Identify which cell holds the provided text, then report its (x, y) central coordinate. 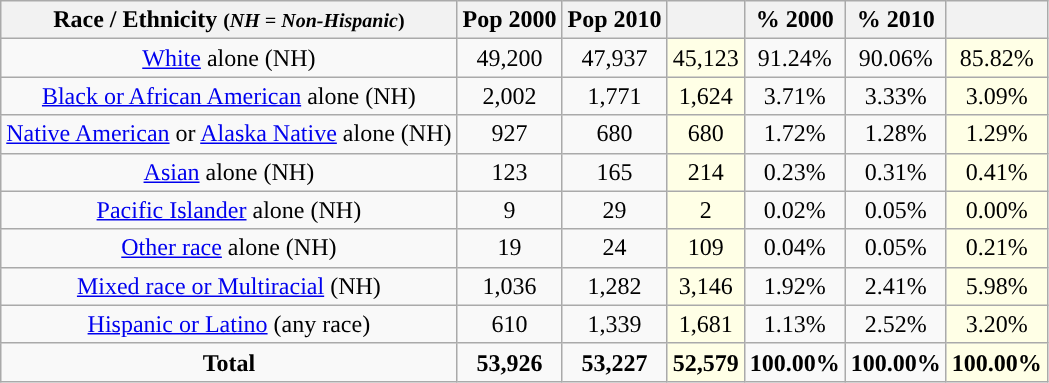
1.28% (896, 134)
0.41% (996, 172)
% 2000 (794, 20)
1,282 (614, 286)
927 (510, 134)
123 (510, 172)
1.29% (996, 134)
0.00% (996, 210)
Pop 2010 (614, 20)
1,036 (510, 286)
Pop 2000 (510, 20)
49,200 (510, 58)
% 2010 (896, 20)
610 (510, 324)
White alone (NH) (229, 58)
3.71% (794, 96)
91.24% (794, 58)
Asian alone (NH) (229, 172)
2.41% (896, 286)
3.33% (896, 96)
24 (614, 248)
3.09% (996, 96)
53,227 (614, 362)
2.52% (896, 324)
52,579 (706, 362)
1,339 (614, 324)
3.20% (996, 324)
Black or African American alone (NH) (229, 96)
1.92% (794, 286)
109 (706, 248)
Total (229, 362)
2 (706, 210)
1.72% (794, 134)
0.23% (794, 172)
85.82% (996, 58)
2,002 (510, 96)
0.31% (896, 172)
Race / Ethnicity (NH = Non-Hispanic) (229, 20)
Mixed race or Multiracial (NH) (229, 286)
45,123 (706, 58)
Hispanic or Latino (any race) (229, 324)
90.06% (896, 58)
1,624 (706, 96)
0.02% (794, 210)
9 (510, 210)
5.98% (996, 286)
1,681 (706, 324)
Native American or Alaska Native alone (NH) (229, 134)
19 (510, 248)
53,926 (510, 362)
3,146 (706, 286)
Pacific Islander alone (NH) (229, 210)
1.13% (794, 324)
1,771 (614, 96)
Other race alone (NH) (229, 248)
214 (706, 172)
29 (614, 210)
47,937 (614, 58)
165 (614, 172)
0.04% (794, 248)
0.21% (996, 248)
